Return the (X, Y) coordinate for the center point of the cell that contains the specified text.  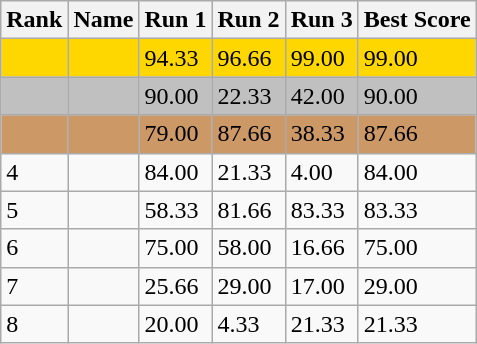
Name (104, 20)
42.00 (322, 96)
20.00 (176, 324)
81.66 (248, 210)
16.66 (322, 248)
58.33 (176, 210)
4.00 (322, 172)
Run 3 (322, 20)
Rank (34, 20)
96.66 (248, 58)
8 (34, 324)
25.66 (176, 286)
79.00 (176, 134)
4.33 (248, 324)
6 (34, 248)
17.00 (322, 286)
4 (34, 172)
Best Score (417, 20)
Run 2 (248, 20)
7 (34, 286)
58.00 (248, 248)
22.33 (248, 96)
Run 1 (176, 20)
38.33 (322, 134)
5 (34, 210)
94.33 (176, 58)
